For the text-containing cell, return its midpoint in [X, Y] coordinate format. 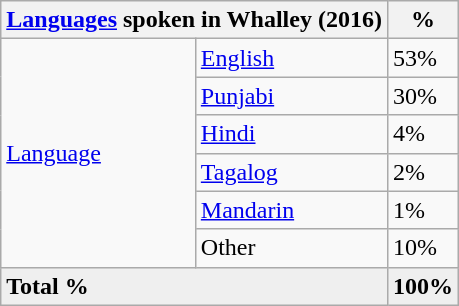
2% [422, 172]
Punjabi [291, 96]
100% [422, 286]
Languages spoken in Whalley (2016) [194, 20]
Hindi [291, 134]
Other [291, 248]
4% [422, 134]
% [422, 20]
English [291, 58]
1% [422, 210]
Total % [194, 286]
10% [422, 248]
Mandarin [291, 210]
Language [98, 153]
30% [422, 96]
Tagalog [291, 172]
53% [422, 58]
